Search for the cell housing the specified text and yield its (X, Y) center coordinate. 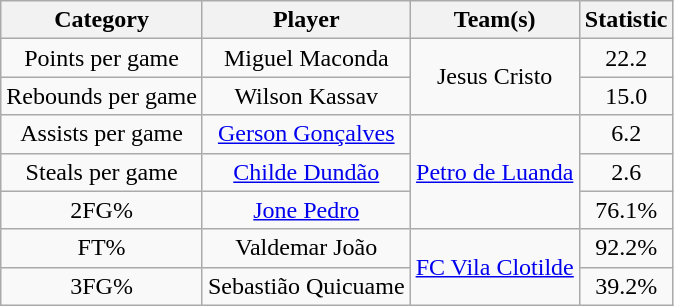
Player (306, 20)
FC Vila Clotilde (494, 267)
FT% (102, 248)
92.2% (626, 248)
Wilson Kassav (306, 96)
Sebastião Quicuame (306, 286)
15.0 (626, 96)
Childe Dundão (306, 172)
22.2 (626, 58)
Category (102, 20)
6.2 (626, 134)
Statistic (626, 20)
2.6 (626, 172)
3FG% (102, 286)
Jone Pedro (306, 210)
39.2% (626, 286)
Jesus Cristo (494, 77)
Rebounds per game (102, 96)
Team(s) (494, 20)
Steals per game (102, 172)
Petro de Luanda (494, 172)
2FG% (102, 210)
Miguel Maconda (306, 58)
76.1% (626, 210)
Valdemar João (306, 248)
Points per game (102, 58)
Assists per game (102, 134)
Gerson Gonçalves (306, 134)
